Return (x, y) of the center of cell containing provided text 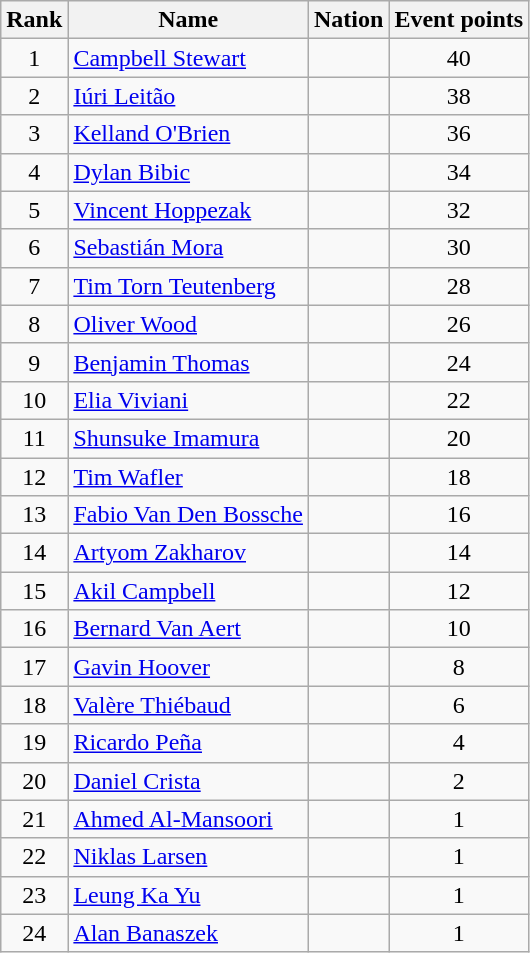
13 (34, 515)
Iúri Leitão (188, 96)
Daniel Crista (188, 781)
Leung Ka Yu (188, 895)
34 (459, 172)
40 (459, 58)
Tim Torn Teutenberg (188, 286)
19 (34, 743)
Benjamin Thomas (188, 362)
Artyom Zakharov (188, 553)
Oliver Wood (188, 324)
30 (459, 248)
23 (34, 895)
Ahmed Al-Mansoori (188, 819)
Event points (459, 20)
7 (34, 286)
Akil Campbell (188, 591)
38 (459, 96)
15 (34, 591)
Ricardo Peña (188, 743)
Sebastián Mora (188, 248)
Name (188, 20)
Campbell Stewart (188, 58)
Alan Banaszek (188, 933)
21 (34, 819)
Bernard Van Aert (188, 629)
5 (34, 210)
Dylan Bibic (188, 172)
Tim Wafler (188, 477)
Shunsuke Imamura (188, 438)
17 (34, 667)
28 (459, 286)
9 (34, 362)
26 (459, 324)
Nation (348, 20)
32 (459, 210)
36 (459, 134)
11 (34, 438)
Vincent Hoppezak (188, 210)
Fabio Van Den Bossche (188, 515)
3 (34, 134)
Rank (34, 20)
Elia Viviani (188, 400)
Valère Thiébaud (188, 705)
Niklas Larsen (188, 857)
Gavin Hoover (188, 667)
Kelland O'Brien (188, 134)
